Scan for the cell matching the given text and deliver its [X, Y] coordinate at center. 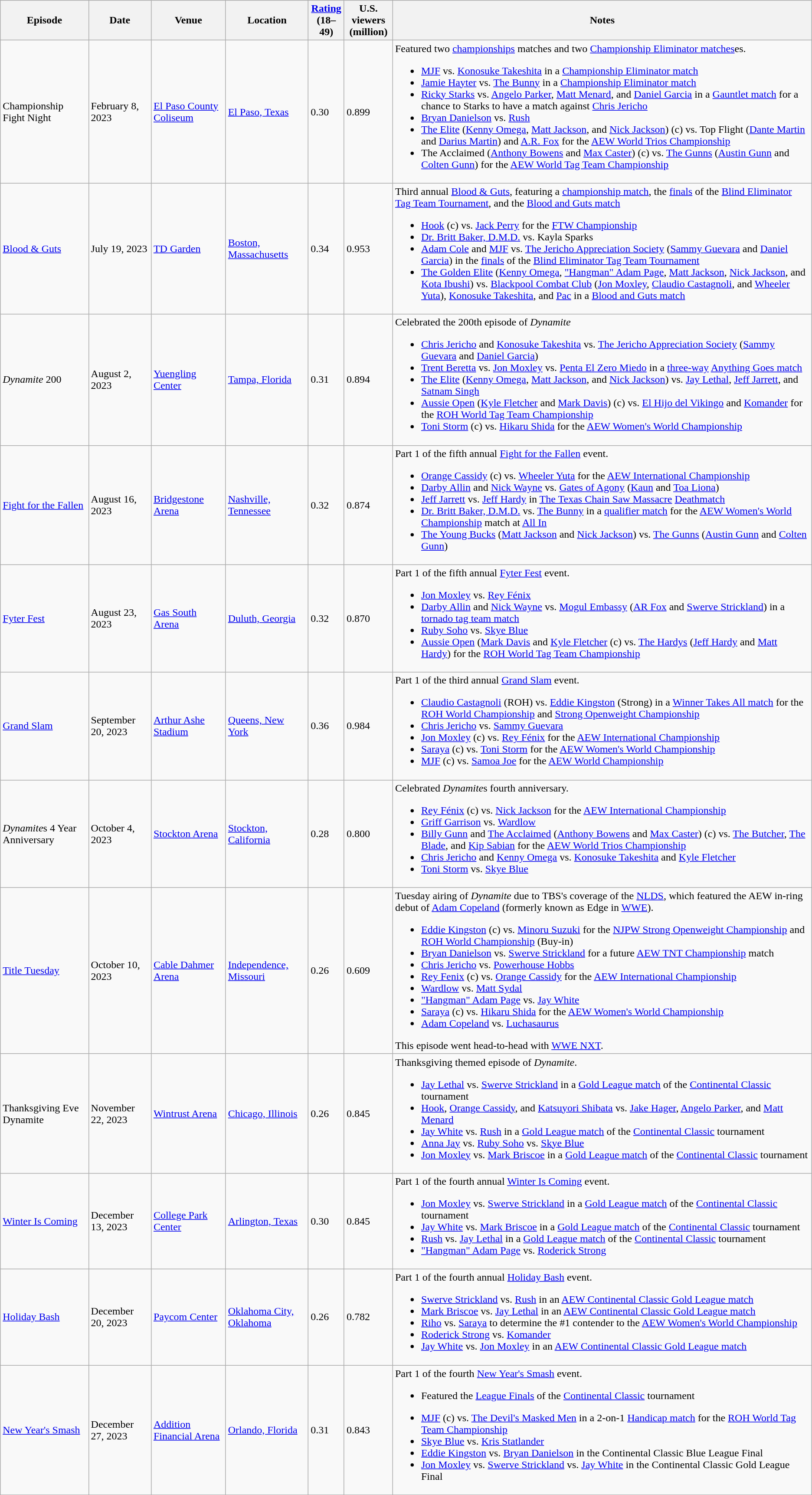
October 4, 2023 [120, 834]
Stockton Arena [188, 834]
Stockton, California [267, 834]
0.899 [368, 112]
0.34 [326, 249]
Orlando, Florida [267, 1430]
0.843 [368, 1430]
February 8, 2023 [120, 112]
0.984 [368, 726]
Queens, New York [267, 726]
Venue [188, 20]
Title Tuesday [44, 970]
U.S. viewers(million) [368, 20]
Chicago, Illinois [267, 1114]
Arthur Ashe Stadium [188, 726]
0.953 [368, 249]
Gas South Arena [188, 618]
November 22, 2023 [120, 1114]
Fight for the Fallen [44, 505]
September 20, 2023 [120, 726]
October 10, 2023 [120, 970]
Boston, Massachusetts [267, 249]
0.870 [368, 618]
Arlington, Texas [267, 1221]
0.28 [326, 834]
Duluth, Georgia [267, 618]
Dynamite 200 [44, 380]
TD Garden [188, 249]
El Paso, Texas [267, 112]
Addition Financial Arena [188, 1430]
August 2, 2023 [120, 380]
College Park Center [188, 1221]
Winter Is Coming [44, 1221]
August 23, 2023 [120, 618]
0.894 [368, 380]
Blood & Guts [44, 249]
December 27, 2023 [120, 1430]
Rating(18–49) [326, 20]
Dynamites 4 Year Anniversary [44, 834]
December 20, 2023 [120, 1317]
0.609 [368, 970]
El Paso County Coliseum [188, 112]
Holiday Bash [44, 1317]
Grand Slam [44, 726]
August 16, 2023 [120, 505]
Bridgestone Arena [188, 505]
July 19, 2023 [120, 249]
Wintrust Arena [188, 1114]
December 13, 2023 [120, 1221]
New Year's Smash [44, 1430]
Tampa, Florida [267, 380]
Fyter Fest [44, 618]
Notes [602, 20]
Cable Dahmer Arena [188, 970]
Independence, Missouri [267, 970]
Nashville, Tennessee [267, 505]
Thanksgiving Eve Dynamite [44, 1114]
0.800 [368, 834]
Oklahoma City, Oklahoma [267, 1317]
0.36 [326, 726]
0.874 [368, 505]
Location [267, 20]
Yuengling Center [188, 380]
Championship Fight Night [44, 112]
Date [120, 20]
0.782 [368, 1317]
Episode [44, 20]
Paycom Center [188, 1317]
